Return (X, Y) of the center of cell containing provided text 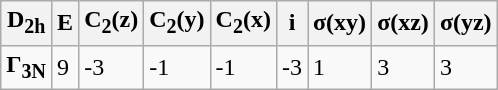
σ(yz) (466, 23)
C2(x) (243, 23)
E (66, 23)
9 (66, 67)
C2(y) (177, 23)
1 (340, 67)
Γ3N (26, 67)
σ(xy) (340, 23)
σ(xz) (404, 23)
C2(z) (112, 23)
i (292, 23)
D2h (26, 23)
